Pinpoint the cell where the given text exists, returning its (x, y) midpoint coordinate. 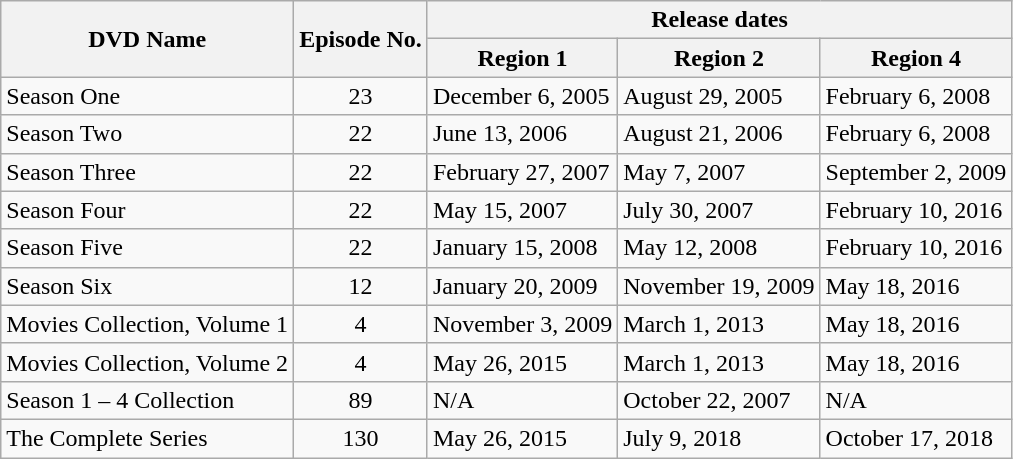
January 20, 2009 (522, 286)
Season Four (148, 210)
Season Two (148, 134)
Release dates (719, 20)
May 7, 2007 (719, 172)
Region 4 (916, 58)
89 (361, 400)
July 30, 2007 (719, 210)
Season 1 – 4 Collection (148, 400)
Season Six (148, 286)
130 (361, 438)
DVD Name (148, 39)
Season Three (148, 172)
May 15, 2007 (522, 210)
January 15, 2008 (522, 248)
August 29, 2005 (719, 96)
12 (361, 286)
The Complete Series (148, 438)
Region 2 (719, 58)
February 27, 2007 (522, 172)
May 12, 2008 (719, 248)
23 (361, 96)
June 13, 2006 (522, 134)
Movies Collection, Volume 1 (148, 324)
July 9, 2018 (719, 438)
November 3, 2009 (522, 324)
October 17, 2018 (916, 438)
December 6, 2005 (522, 96)
September 2, 2009 (916, 172)
Episode No. (361, 39)
Season One (148, 96)
Region 1 (522, 58)
October 22, 2007 (719, 400)
August 21, 2006 (719, 134)
November 19, 2009 (719, 286)
Season Five (148, 248)
Movies Collection, Volume 2 (148, 362)
